Pinpoint the cell where the given text exists, returning its (x, y) midpoint coordinate. 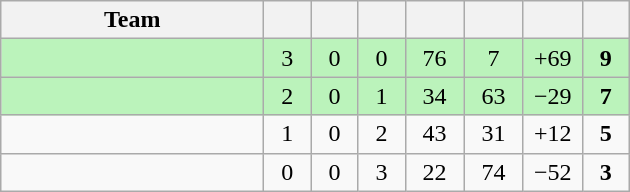
76 (434, 58)
5 (606, 134)
74 (494, 172)
+12 (552, 134)
63 (494, 96)
31 (494, 134)
Team (132, 20)
34 (434, 96)
+69 (552, 58)
−29 (552, 96)
43 (434, 134)
22 (434, 172)
9 (606, 58)
−52 (552, 172)
